Return [x, y] of the center of cell containing provided text 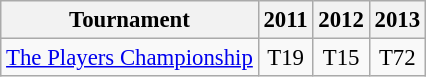
2011 [286, 20]
The Players Championship [130, 58]
2013 [397, 20]
2012 [341, 20]
T72 [397, 58]
T19 [286, 58]
T15 [341, 58]
Tournament [130, 20]
